Capture the cell that displays the provided text and extract its (X, Y) central coordinate. 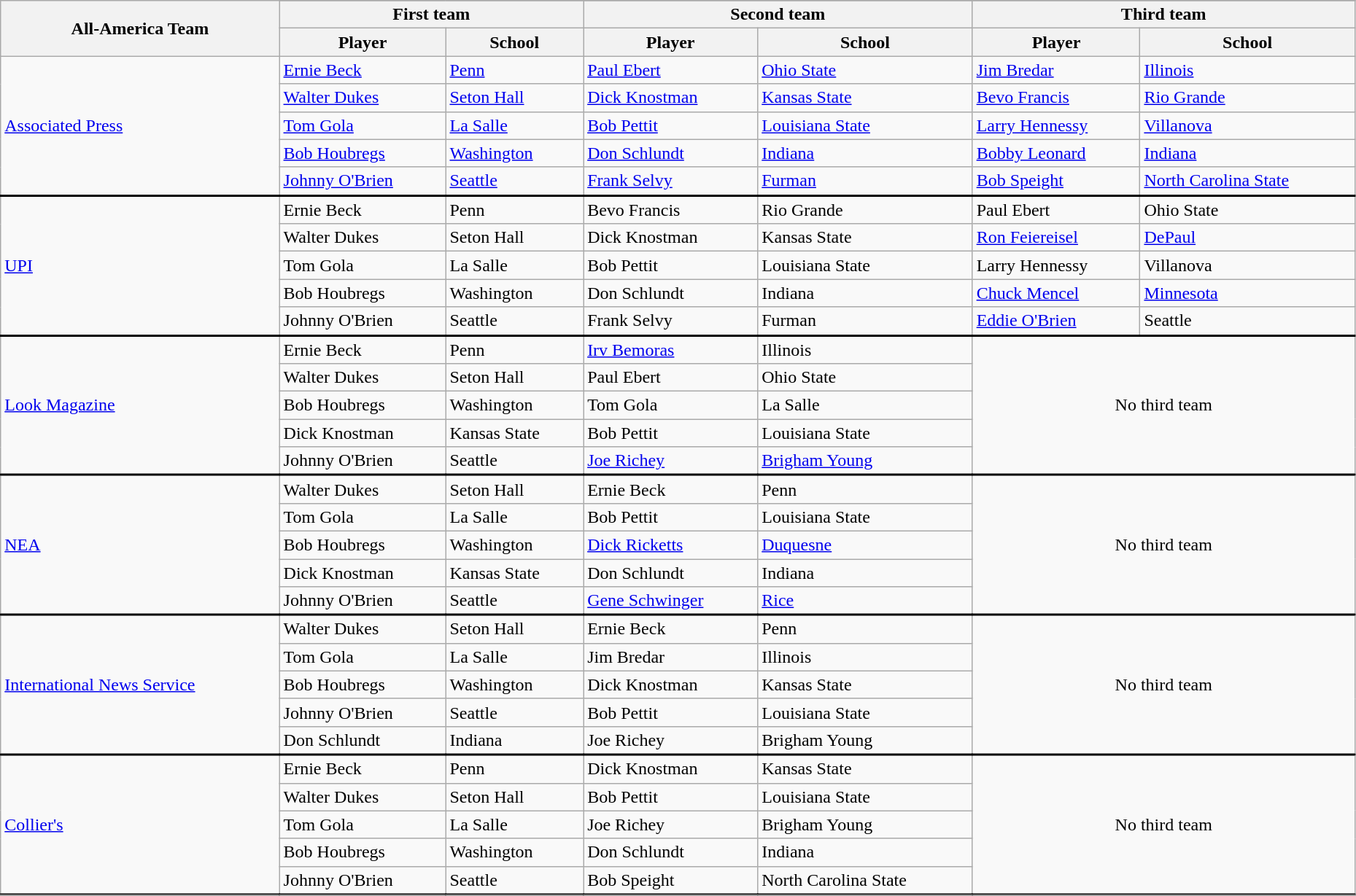
Third team (1163, 15)
International News Service (140, 685)
DePaul (1247, 238)
Duquesne (865, 545)
Bobby Leonard (1056, 153)
Second team (778, 15)
Rice (865, 601)
NEA (140, 545)
All-America Team (140, 28)
Associated Press (140, 125)
Ron Feiereisel (1056, 238)
Dick Ricketts (671, 545)
Eddie O'Brien (1056, 321)
First team (432, 15)
UPI (140, 265)
Gene Schwinger (671, 601)
Collier's (140, 825)
Chuck Mencel (1056, 293)
Irv Bemoras (671, 350)
Minnesota (1247, 293)
Look Magazine (140, 405)
